Scan for the cell matching the given text and deliver its [x, y] coordinate at center. 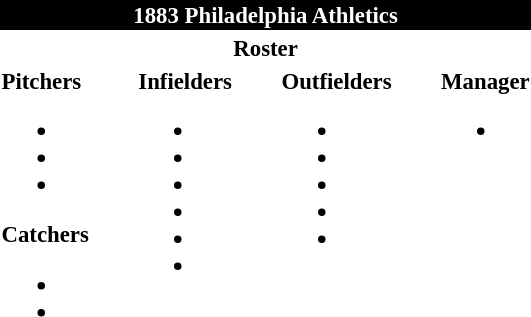
Roster [266, 48]
1883 Philadelphia Athletics [266, 15]
